Extract the (x, y) coordinate from the center of the cell holding the provided text.  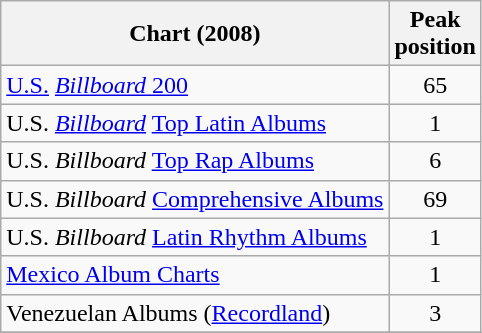
U.S. Billboard Top Rap Albums (195, 161)
69 (435, 199)
U.S. Billboard Comprehensive Albums (195, 199)
Peakposition (435, 34)
U.S. Billboard Top Latin Albums (195, 123)
Chart (2008) (195, 34)
3 (435, 313)
65 (435, 85)
Venezuelan Albums (Recordland) (195, 313)
U.S. Billboard Latin Rhythm Albums (195, 237)
U.S. Billboard 200 (195, 85)
Mexico Album Charts (195, 275)
6 (435, 161)
